Provide the [X, Y] coordinate of the cell's center where the given text is located.  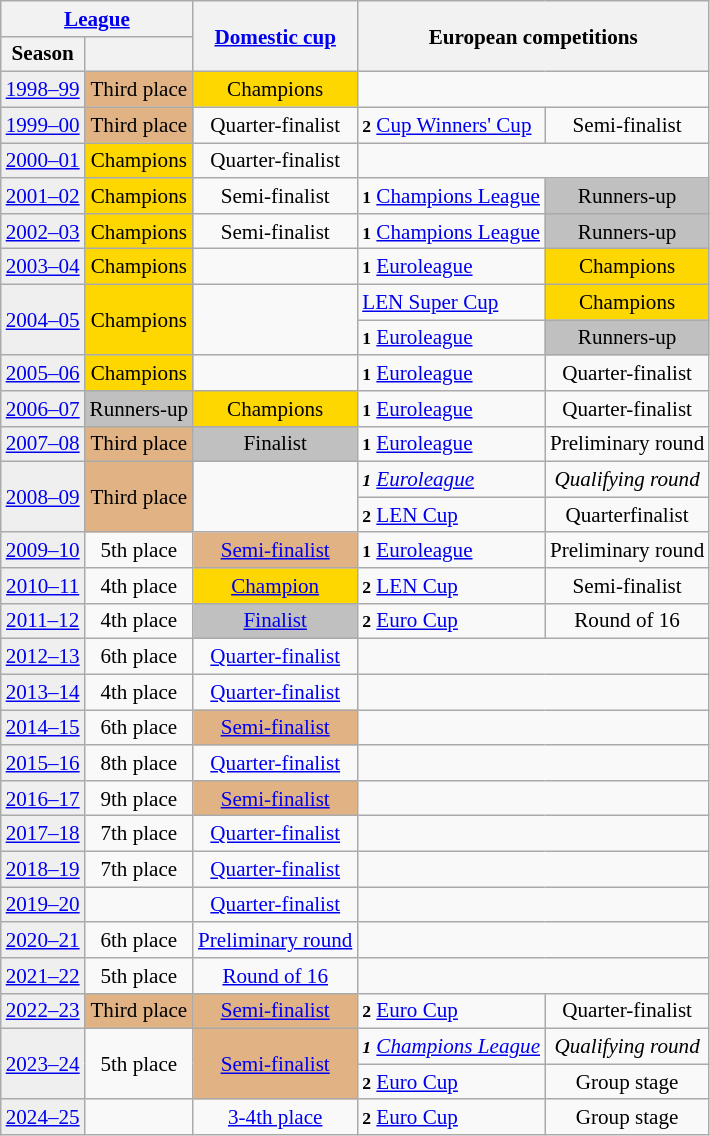
2008–09 [43, 498]
2005–06 [43, 372]
1999–00 [43, 124]
2003–04 [43, 266]
3-4th place [275, 1116]
Domestic cup [275, 36]
2002–03 [43, 230]
2018–19 [43, 868]
2023–24 [43, 1064]
2009–10 [43, 550]
Season [43, 54]
2014–15 [43, 728]
2024–25 [43, 1116]
2004–05 [43, 320]
2021–22 [43, 976]
2019–20 [43, 904]
2010–11 [43, 586]
2001–02 [43, 196]
2013–14 [43, 692]
Champion [275, 586]
LEN Super Cup [451, 302]
2020–21 [43, 940]
9th place [139, 798]
2000–01 [43, 160]
2017–18 [43, 834]
2011–12 [43, 620]
2006–07 [43, 408]
2022–23 [43, 1010]
European competitions [533, 36]
2015–16 [43, 762]
Quarterfinalist [627, 514]
2007–08 [43, 444]
8th place [139, 762]
2016–17 [43, 798]
2 Cup Winners' Cup [451, 124]
1998–99 [43, 90]
League [97, 18]
2012–13 [43, 656]
